Scan for the cell matching the given text and deliver its (x, y) coordinate at center. 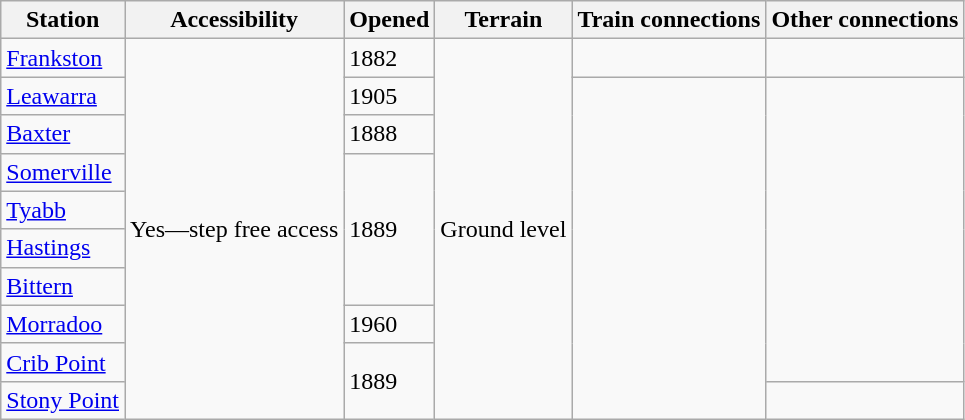
Other connections (865, 20)
Leawarra (63, 96)
Opened (390, 20)
Accessibility (234, 20)
1960 (390, 324)
Terrain (504, 20)
Bittern (63, 286)
1905 (390, 96)
Ground level (504, 230)
1888 (390, 134)
Station (63, 20)
Baxter (63, 134)
Stony Point (63, 400)
Frankston (63, 58)
Tyabb (63, 210)
Crib Point (63, 362)
Hastings (63, 248)
Train connections (669, 20)
Yes—step free access (234, 230)
Morradoo (63, 324)
Somerville (63, 172)
1882 (390, 58)
